Extract the [X, Y] coordinate from the center of the cell holding the provided text.  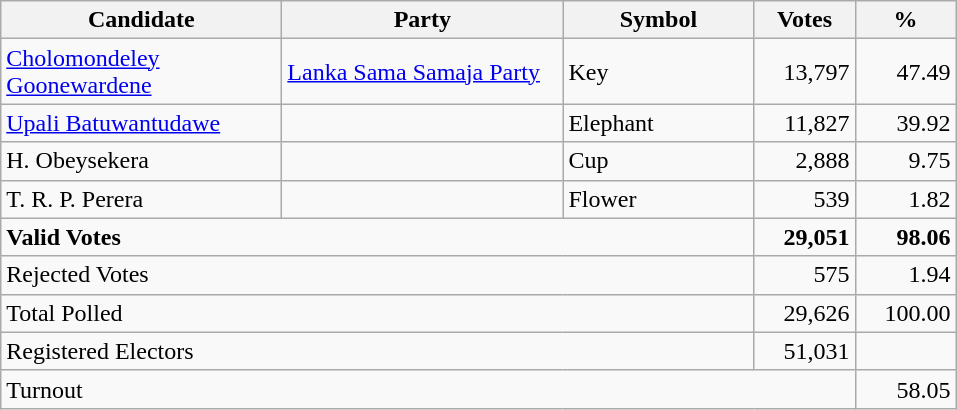
29,051 [804, 237]
H. Obeysekera [142, 161]
Party [422, 20]
Cup [658, 161]
Key [658, 72]
1.94 [906, 275]
58.05 [906, 389]
100.00 [906, 313]
98.06 [906, 237]
9.75 [906, 161]
Total Polled [378, 313]
Votes [804, 20]
Flower [658, 199]
% [906, 20]
T. R. P. Perera [142, 199]
Rejected Votes [378, 275]
29,626 [804, 313]
539 [804, 199]
Elephant [658, 123]
47.49 [906, 72]
1.82 [906, 199]
39.92 [906, 123]
575 [804, 275]
13,797 [804, 72]
Symbol [658, 20]
Cholomondeley Goonewardene [142, 72]
Lanka Sama Samaja Party [422, 72]
Turnout [428, 389]
51,031 [804, 351]
11,827 [804, 123]
Candidate [142, 20]
Registered Electors [378, 351]
2,888 [804, 161]
Valid Votes [378, 237]
Upali Batuwantudawe [142, 123]
